Search for the cell housing the specified text and yield its [X, Y] center coordinate. 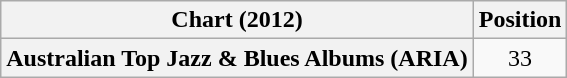
Chart (2012) [237, 20]
33 [520, 58]
Australian Top Jazz & Blues Albums (ARIA) [237, 58]
Position [520, 20]
